Determine the (X, Y) coordinate at the center of the cell enclosing the given text.  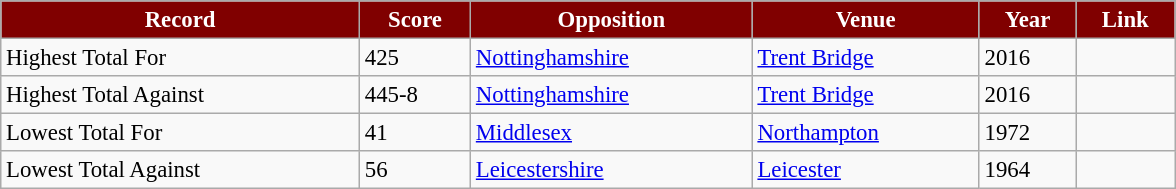
Year (1028, 20)
1964 (1028, 170)
Lowest Total Against (180, 170)
56 (414, 170)
Link (1126, 20)
Northampton (866, 133)
425 (414, 58)
Middlesex (612, 133)
Score (414, 20)
1972 (1028, 133)
445-8 (414, 95)
41 (414, 133)
Opposition (612, 20)
Venue (866, 20)
Highest Total Against (180, 95)
Lowest Total For (180, 133)
Leicestershire (612, 170)
Record (180, 20)
Leicester (866, 170)
Highest Total For (180, 58)
